Search for the cell housing the specified text and yield its (X, Y) center coordinate. 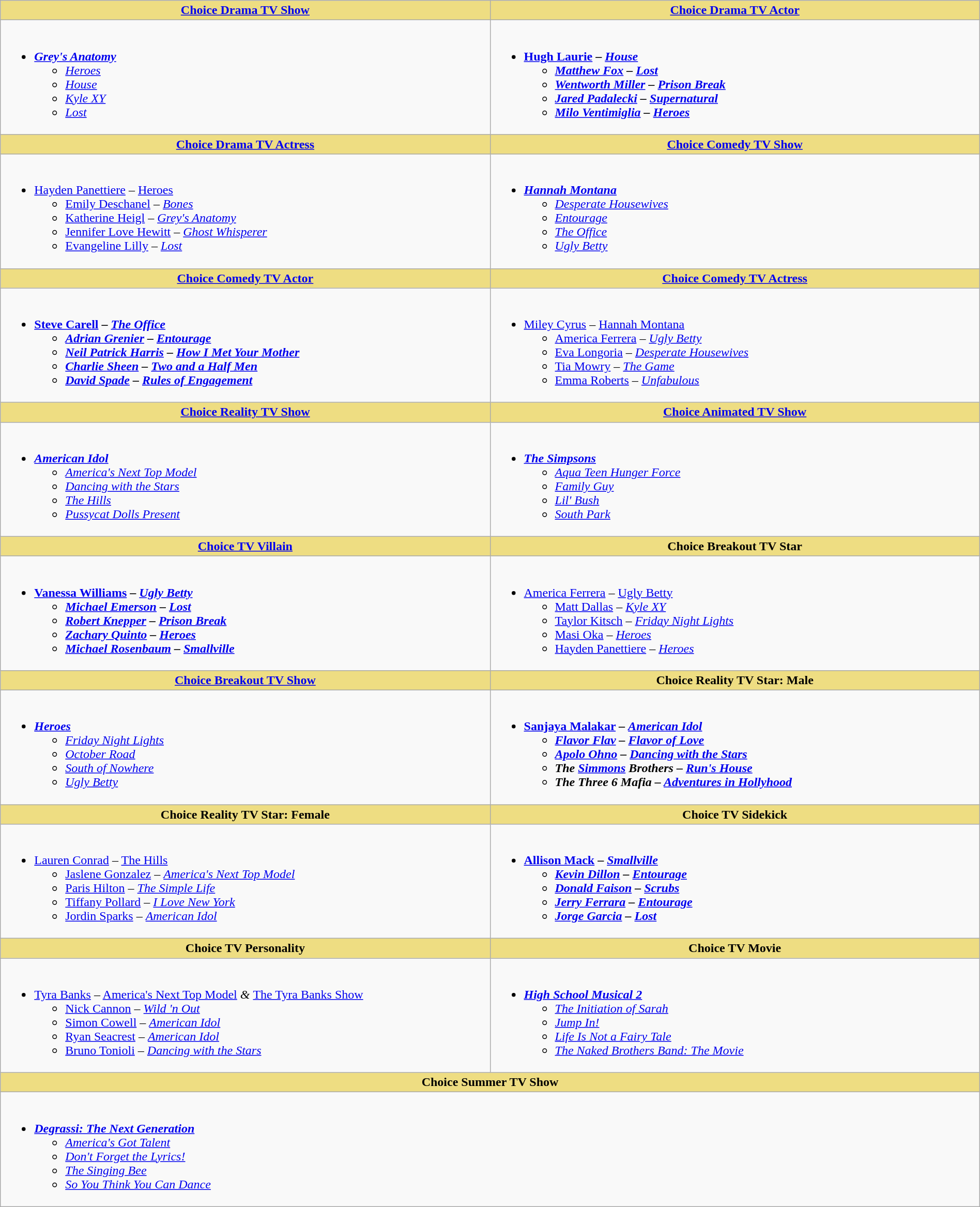
Choice Reality TV Show (245, 412)
Choice TV Personality (245, 948)
Choice TV Villain (245, 546)
Choice TV Sidekick (735, 814)
Choice Animated TV Show (735, 412)
American IdolAmerica's Next Top ModelDancing with the StarsThe HillsPussycat Dolls Present (245, 479)
HeroesFriday Night LightsOctober RoadSouth of NowhereUgly Betty (245, 747)
Choice Drama TV Actress (245, 144)
Choice Reality TV Star: Male (735, 680)
Allison Mack – SmallvilleKevin Dillon – EntourageDonald Faison – ScrubsJerry Ferrara – EntourageJorge Garcia – Lost (735, 881)
Degrassi: The Next GenerationAmerica's Got TalentDon't Forget the Lyrics!The Singing BeeSo You Think You Can Dance (490, 1149)
Choice Comedy TV Actress (735, 278)
Miley Cyrus – Hannah MontanaAmerica Ferrera – Ugly BettyEva Longoria – Desperate HousewivesTia Mowry – The GameEmma Roberts – Unfabulous (735, 345)
Vanessa Williams – Ugly BettyMichael Emerson – LostRobert Knepper – Prison BreakZachary Quinto – HeroesMichael Rosenbaum – Smallville (245, 613)
Choice Breakout TV Star (735, 546)
Choice Reality TV Star: Female (245, 814)
The SimpsonsAqua Teen Hunger ForceFamily GuyLil' BushSouth Park (735, 479)
Grey's AnatomyHeroesHouseKyle XYLost (245, 78)
Hayden Panettiere – HeroesEmily Deschanel – BonesKatherine Heigl – Grey's AnatomyJennifer Love Hewitt – Ghost WhispererEvangeline Lilly – Lost (245, 211)
Choice Drama TV Actor (735, 10)
Hugh Laurie – HouseMatthew Fox – LostWentworth Miller – Prison BreakJared Padalecki – SupernaturalMilo Ventimiglia – Heroes (735, 78)
America Ferrera – Ugly BettyMatt Dallas – Kyle XYTaylor Kitsch – Friday Night LightsMasi Oka – HeroesHayden Panettiere – Heroes (735, 613)
Hannah MontanaDesperate HousewivesEntourageThe OfficeUgly Betty (735, 211)
High School Musical 2The Initiation of SarahJump In!Life Is Not a Fairy TaleThe Naked Brothers Band: The Movie (735, 1016)
Choice Drama TV Show (245, 10)
Choice TV Movie (735, 948)
Choice Comedy TV Show (735, 144)
Choice Summer TV Show (490, 1082)
Choice Comedy TV Actor (245, 278)
Choice Breakout TV Show (245, 680)
